Capture the cell that displays the provided text and extract its [X, Y] central coordinate. 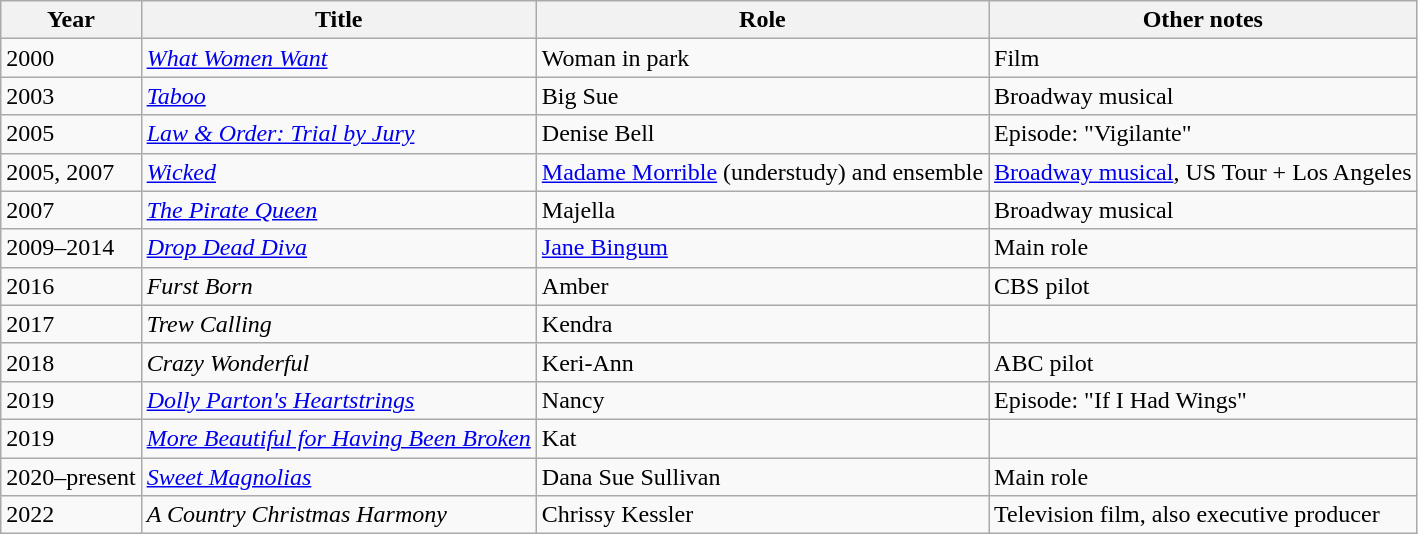
2018 [71, 362]
Kendra [762, 324]
2017 [71, 324]
Nancy [762, 400]
CBS pilot [1203, 286]
Television film, also executive producer [1203, 515]
Drop Dead Diva [338, 248]
Dolly Parton's Heartstrings [338, 400]
2005 [71, 134]
2020–present [71, 477]
Big Sue [762, 96]
Sweet Magnolias [338, 477]
Year [71, 20]
Woman in park [762, 58]
Trew Calling [338, 324]
ABC pilot [1203, 362]
Furst Born [338, 286]
Film [1203, 58]
Title [338, 20]
Jane Bingum [762, 248]
Law & Order: Trial by Jury [338, 134]
2009–2014 [71, 248]
Keri-Ann [762, 362]
Chrissy Kessler [762, 515]
Majella [762, 210]
Crazy Wonderful [338, 362]
Wicked [338, 172]
2007 [71, 210]
Episode: "Vigilante" [1203, 134]
Denise Bell [762, 134]
2000 [71, 58]
2003 [71, 96]
More Beautiful for Having Been Broken [338, 438]
Episode: "If I Had Wings" [1203, 400]
Other notes [1203, 20]
Role [762, 20]
Madame Morrible (understudy) and ensemble [762, 172]
The Pirate Queen [338, 210]
Kat [762, 438]
Broadway musical, US Tour + Los Angeles [1203, 172]
2016 [71, 286]
Amber [762, 286]
Taboo [338, 96]
2022 [71, 515]
A Country Christmas Harmony [338, 515]
Dana Sue Sullivan [762, 477]
2005, 2007 [71, 172]
What Women Want [338, 58]
